Detect which cell encompasses the target text, then output its [x, y] center coordinate. 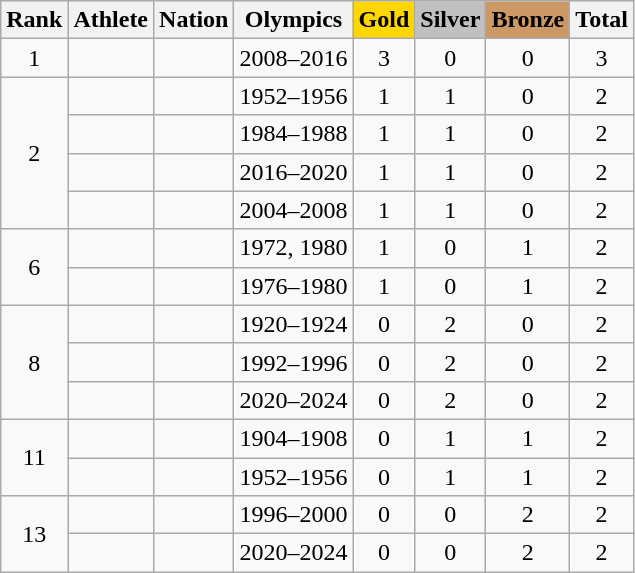
2004–2008 [294, 210]
Nation [194, 20]
2016–2020 [294, 172]
Silver [450, 20]
Athlete [111, 20]
8 [34, 362]
2008–2016 [294, 58]
Olympics [294, 20]
Rank [34, 20]
13 [34, 534]
11 [34, 457]
1984–1988 [294, 134]
Gold [384, 20]
Total [602, 20]
Bronze [528, 20]
1972, 1980 [294, 248]
1904–1908 [294, 438]
1920–1924 [294, 324]
1992–1996 [294, 362]
1976–1980 [294, 286]
1996–2000 [294, 515]
6 [34, 267]
